Provide the [X, Y] coordinate of the cell's center where the given text is located.  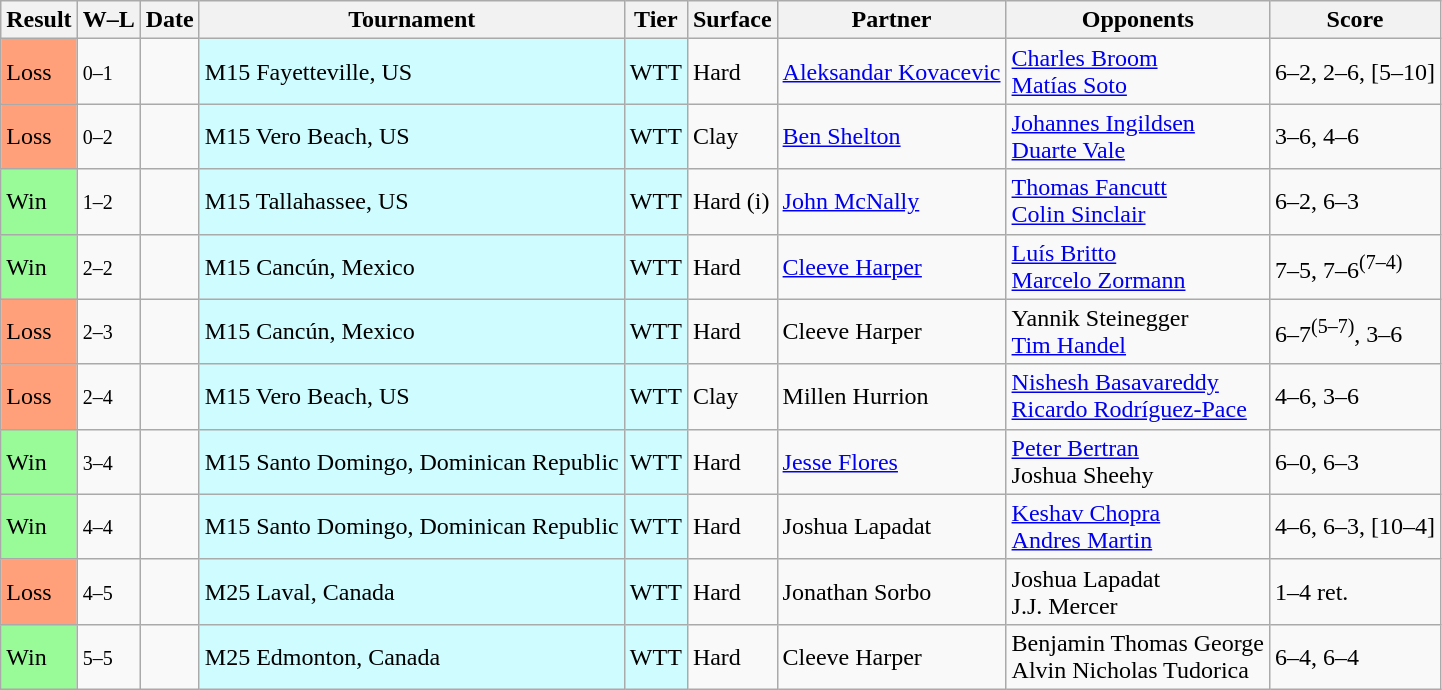
Opponents [1138, 20]
0–1 [108, 72]
Jesse Flores [892, 462]
3–4 [108, 462]
M25 Laval, Canada [412, 592]
Keshav Chopra Andres Martin [1138, 526]
Peter Bertran Joshua Sheehy [1138, 462]
Yannik Steinegger Tim Handel [1138, 332]
Tier [656, 20]
W–L [108, 20]
0–2 [108, 136]
6–4, 6–4 [1354, 656]
Date [170, 20]
Millen Hurrion [892, 396]
Hard (i) [732, 202]
Partner [892, 20]
Charles Broom Matías Soto [1138, 72]
4–5 [108, 592]
3–6, 4–6 [1354, 136]
Luís Britto Marcelo Zormann [1138, 266]
Result [39, 20]
Ben Shelton [892, 136]
Aleksandar Kovacevic [892, 72]
1–2 [108, 202]
Johannes Ingildsen Duarte Vale [1138, 136]
Surface [732, 20]
Joshua Lapadat J.J. Mercer [1138, 592]
Thomas Fancutt Colin Sinclair [1138, 202]
1–4 ret. [1354, 592]
M15 Tallahassee, US [412, 202]
6–7(5–7), 3–6 [1354, 332]
4–6, 6–3, [10–4] [1354, 526]
Benjamin Thomas George Alvin Nicholas Tudorica [1138, 656]
Tournament [412, 20]
2–3 [108, 332]
4–6, 3–6 [1354, 396]
Score [1354, 20]
4–4 [108, 526]
M15 Fayetteville, US [412, 72]
Jonathan Sorbo [892, 592]
Joshua Lapadat [892, 526]
M25 Edmonton, Canada [412, 656]
7–5, 7–6(7–4) [1354, 266]
6–2, 2–6, [5–10] [1354, 72]
2–4 [108, 396]
6–0, 6–3 [1354, 462]
John McNally [892, 202]
5–5 [108, 656]
6–2, 6–3 [1354, 202]
Nishesh Basavareddy Ricardo Rodríguez-Pace [1138, 396]
2–2 [108, 266]
